From the cell containing the given text, extract its center point as (X, Y) coordinate. 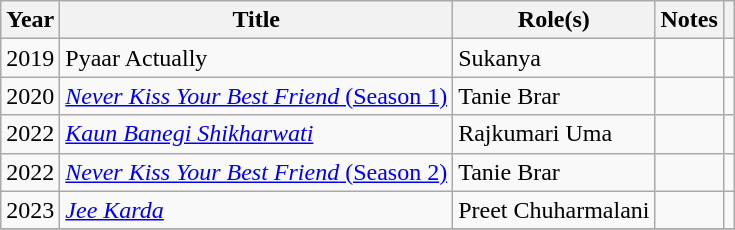
2019 (30, 58)
Notes (689, 20)
2020 (30, 96)
Role(s) (554, 20)
Preet Chuharmalani (554, 210)
Rajkumari Uma (554, 134)
Year (30, 20)
Never Kiss Your Best Friend (Season 1) (256, 96)
2023 (30, 210)
Pyaar Actually (256, 58)
Never Kiss Your Best Friend (Season 2) (256, 172)
Kaun Banegi Shikharwati (256, 134)
Sukanya (554, 58)
Jee Karda (256, 210)
Title (256, 20)
